Find where the given text appears and provide that cell's center as [X, Y] coordinate. 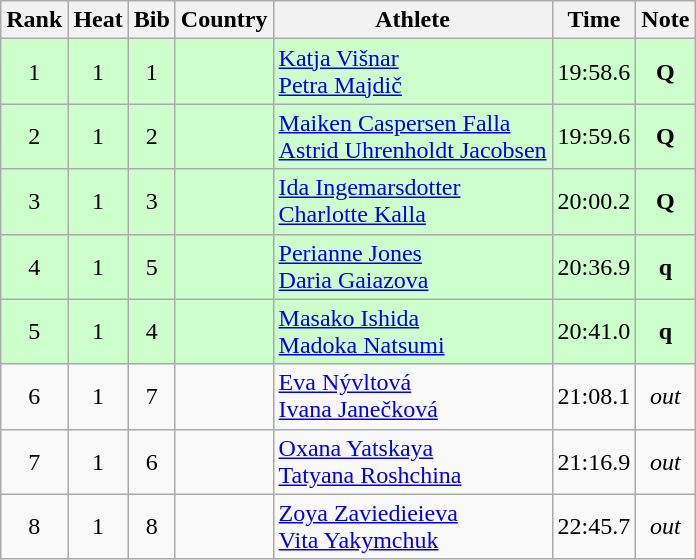
Heat [98, 20]
Eva NývltováIvana Janečková [412, 396]
Perianne JonesDaria Gaiazova [412, 266]
20:41.0 [594, 332]
19:58.6 [594, 72]
Oxana YatskayaTatyana Roshchina [412, 462]
20:36.9 [594, 266]
19:59.6 [594, 136]
Masako IshidaMadoka Natsumi [412, 332]
Maiken Caspersen FallaAstrid Uhrenholdt Jacobsen [412, 136]
Time [594, 20]
Zoya ZaviedieievaVita Yakymchuk [412, 526]
Katja VišnarPetra Majdič [412, 72]
20:00.2 [594, 202]
22:45.7 [594, 526]
Bib [152, 20]
Rank [34, 20]
Note [666, 20]
21:16.9 [594, 462]
21:08.1 [594, 396]
Athlete [412, 20]
Country [224, 20]
Ida IngemarsdotterCharlotte Kalla [412, 202]
